Pinpoint the cell where the given text exists, returning its (x, y) midpoint coordinate. 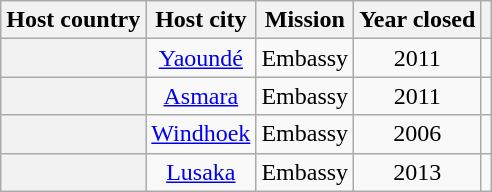
Asmara (201, 96)
Yaoundé (201, 58)
Year closed (418, 20)
Host country (74, 20)
Windhoek (201, 134)
Lusaka (201, 172)
Host city (201, 20)
2006 (418, 134)
2013 (418, 172)
Mission (305, 20)
